Detect which cell encompasses the target text, then output its (X, Y) center coordinate. 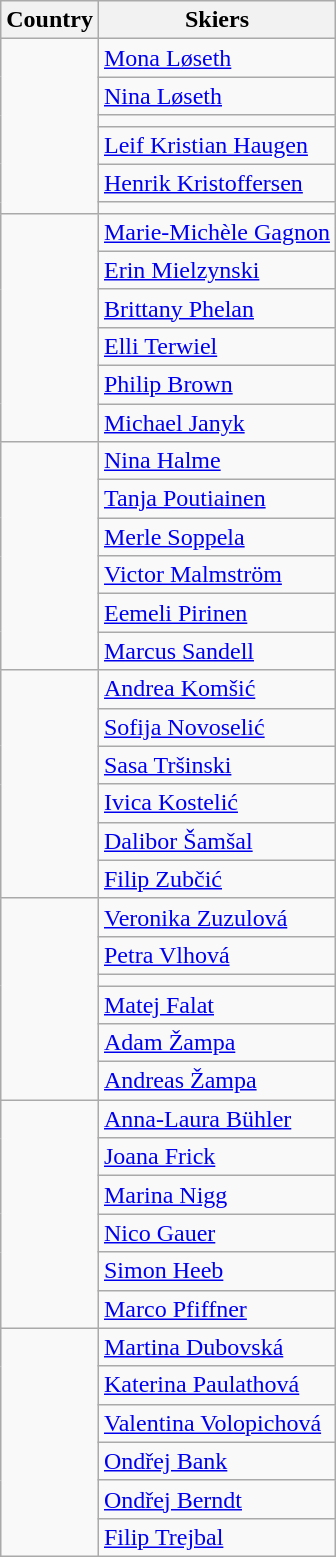
Marina Nigg (216, 1195)
Nina Halme (216, 461)
Country (50, 20)
Nina Løseth (216, 96)
Ondřej Bank (216, 1461)
Nico Gauer (216, 1233)
Ivica Kostelić (216, 803)
Marie-Michèle Gagnon (216, 232)
Filip Trejbal (216, 1537)
Anna-Laura Bühler (216, 1119)
Merle Soppela (216, 537)
Leif Kristian Haugen (216, 145)
Sasa Tršinski (216, 765)
Katerina Paulathová (216, 1385)
Andreas Žampa (216, 1081)
Adam Žampa (216, 1043)
Matej Falat (216, 1005)
Marco Pfiffner (216, 1309)
Valentina Volopichová (216, 1423)
Michael Janyk (216, 423)
Henrik Kristoffersen (216, 183)
Sofija Novoselić (216, 727)
Victor Malmström (216, 575)
Filip Zubčić (216, 879)
Ondřej Berndt (216, 1499)
Philip Brown (216, 384)
Tanja Poutiainen (216, 499)
Dalibor Šamšal (216, 841)
Martina Dubovská (216, 1347)
Andrea Komšić (216, 689)
Petra Vlhová (216, 955)
Veronika Zuzulová (216, 917)
Elli Terwiel (216, 346)
Brittany Phelan (216, 308)
Erin Mielzynski (216, 270)
Joana Frick (216, 1157)
Mona Løseth (216, 58)
Marcus Sandell (216, 651)
Eemeli Pirinen (216, 613)
Simon Heeb (216, 1271)
Skiers (216, 20)
